Determine the [X, Y] coordinate at the center of the cell enclosing the given text.  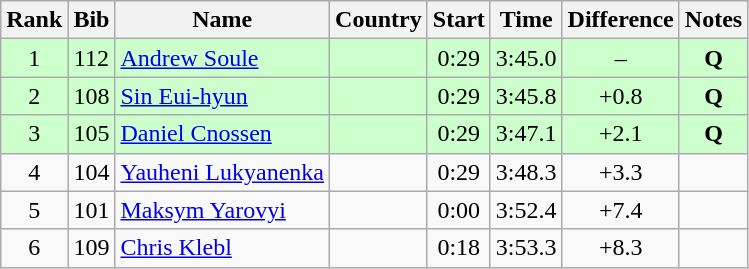
+3.3 [620, 172]
101 [92, 210]
Chris Klebl [222, 248]
3:52.4 [526, 210]
3:53.3 [526, 248]
4 [34, 172]
3:47.1 [526, 134]
Time [526, 20]
Rank [34, 20]
2 [34, 96]
3 [34, 134]
112 [92, 58]
109 [92, 248]
Bib [92, 20]
5 [34, 210]
104 [92, 172]
Maksym Yarovyi [222, 210]
+0.8 [620, 96]
0:00 [458, 210]
Sin Eui-hyun [222, 96]
1 [34, 58]
0:18 [458, 248]
Start [458, 20]
3:45.0 [526, 58]
Country [379, 20]
Difference [620, 20]
+7.4 [620, 210]
+2.1 [620, 134]
Name [222, 20]
6 [34, 248]
105 [92, 134]
3:48.3 [526, 172]
Andrew Soule [222, 58]
Daniel Cnossen [222, 134]
– [620, 58]
3:45.8 [526, 96]
Notes [713, 20]
Yauheni Lukyanenka [222, 172]
108 [92, 96]
+8.3 [620, 248]
